Pinpoint the cell where the given text exists, returning its (x, y) midpoint coordinate. 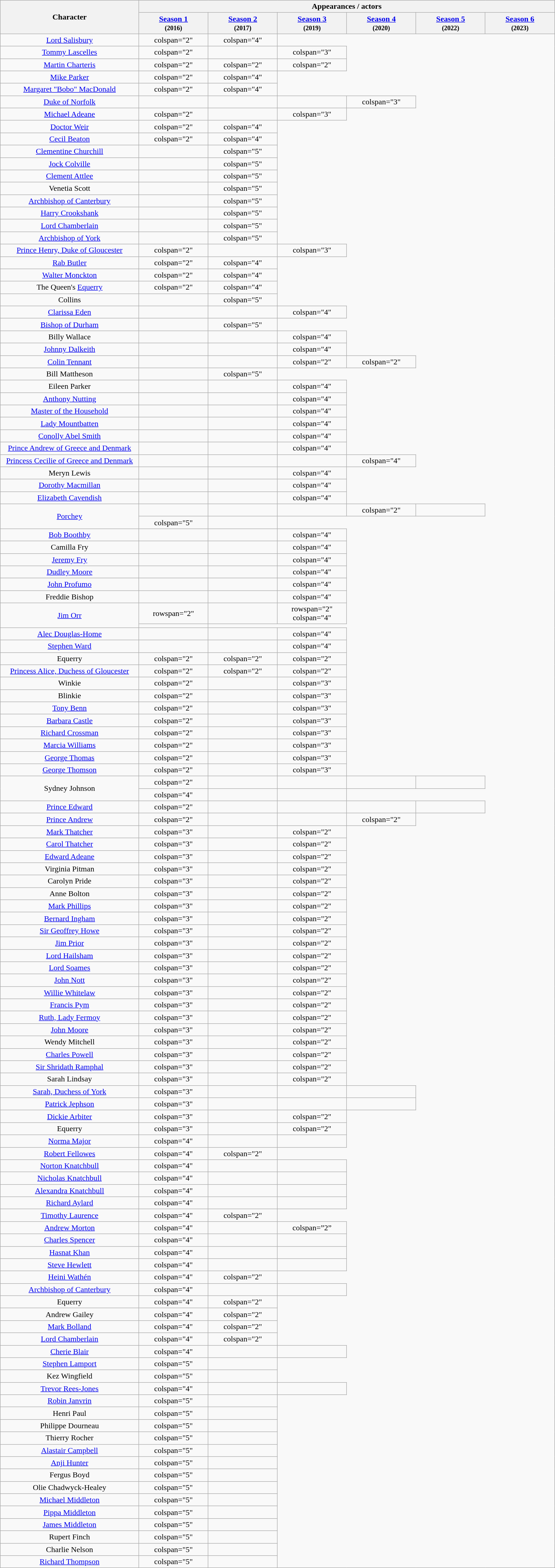
Virginia Pitman (70, 869)
Richard Aylard (70, 1203)
Richard Thompson (70, 1562)
Prince Edward (70, 807)
Lord Hailsham (70, 955)
Prince Andrew (70, 819)
Andrew Gailey (70, 1314)
Barbara Castle (70, 720)
James Middleton (70, 1524)
Henri Paul (70, 1413)
Clement Attlee (70, 176)
Doctor Weir (70, 126)
Clementine Churchill (70, 151)
Freddie Bishop (70, 597)
Season 4(2020) (381, 23)
Robert Fellowes (70, 1154)
Steve Hewlett (70, 1265)
Patrick Jephson (70, 1104)
Jeremy Fry (70, 559)
Lord Salisbury (70, 40)
Willie Whitelaw (70, 993)
Norton Knatchbull (70, 1166)
Stephen Ward (70, 646)
Collins (70, 300)
Charles Powell (70, 1054)
Ruth, Lady Fermoy (70, 1017)
Season 1(2016) (174, 23)
Martin Charteris (70, 65)
Richard Crossman (70, 733)
Sir Geoffrey Howe (70, 931)
rowspan="2" (174, 614)
Eileen Parker (70, 386)
Nicholas Knatchbull (70, 1178)
Season 6(2023) (520, 23)
Dickie Arbiter (70, 1116)
Philippe Dourneau (70, 1426)
Kez Wingfield (70, 1376)
Porchey (70, 516)
Archbishop of York (70, 238)
Mark Thatcher (70, 832)
Lady Mountbatten (70, 424)
Norma Major (70, 1141)
John Nott (70, 980)
Bill Mattheson (70, 374)
Bernard Ingham (70, 918)
Alexandra Knatchbull (70, 1191)
Anne Bolton (70, 894)
Conolly Abel Smith (70, 436)
Duke of Norfolk (70, 102)
Princess Cecilie of Greece and Denmark (70, 461)
Master of the Household (70, 411)
Bob Boothby (70, 535)
Charlie Nelson (70, 1549)
Michael Adeane (70, 114)
Margaret "Bobo" MacDonald (70, 89)
Hasnat Khan (70, 1252)
Carolyn Pride (70, 881)
Blinkie (70, 696)
Johnny Dalkeith (70, 349)
John Moore (70, 1030)
Thierry Rocher (70, 1438)
Fergus Boyd (70, 1475)
The Queen's Equerry (70, 287)
Sir Shridath Ramphal (70, 1067)
Stephen Lamport (70, 1364)
rowspan="2" colspan="4" (312, 614)
Elizabeth Cavendish (70, 498)
Trevor Rees-Jones (70, 1389)
Lord Soames (70, 968)
Olie Chadwyck-Healey (70, 1487)
Jock Colville (70, 163)
Winkie (70, 683)
Harry Crookshank (70, 213)
Alastair Campbell (70, 1450)
Marcia Williams (70, 745)
Billy Wallace (70, 337)
Camilla Fry (70, 547)
Cecil Beaton (70, 139)
Jim Orr (70, 615)
Pippa Middleton (70, 1512)
George Thomson (70, 770)
John Profumo (70, 584)
Wendy Mitchell (70, 1042)
Rab Butler (70, 263)
Michael Middleton (70, 1500)
Season 3(2019) (312, 23)
Tommy Lascelles (70, 52)
Walter Monckton (70, 275)
Dorothy Macmillan (70, 485)
Venetia Scott (70, 189)
George Thomas (70, 758)
Colin Tennant (70, 362)
Jim Prior (70, 943)
Robin Janvrin (70, 1401)
Character (70, 17)
Sarah Lindsay (70, 1079)
Timothy Laurence (70, 1215)
Francis Pym (70, 1005)
Clarissa Eden (70, 312)
Edward Adeane (70, 856)
Mark Phillips (70, 906)
Alec Douglas-Home (70, 634)
Cherie Blair (70, 1351)
Meryn Lewis (70, 473)
Prince Andrew of Greece and Denmark (70, 448)
Bishop of Durham (70, 324)
Rupert Finch (70, 1537)
Andrew Morton (70, 1228)
colspan=”2” (312, 1228)
Charles Spencer (70, 1240)
Mark Bolland (70, 1326)
Anji Hunter (70, 1463)
Season 2(2017) (243, 23)
Mike Parker (70, 77)
Heini Wathén (70, 1277)
Prince Henry, Duke of Gloucester (70, 250)
Tony Benn (70, 708)
Sydney Johnson (70, 789)
Sarah, Duchess of York (70, 1091)
Princess Alice, Duchess of Gloucester (70, 671)
Carol Thatcher (70, 844)
Season 5(2022) (451, 23)
Anthony Nutting (70, 399)
Appearances / actors (347, 7)
Dudley Moore (70, 572)
